Return [x, y] of the center of cell containing provided text 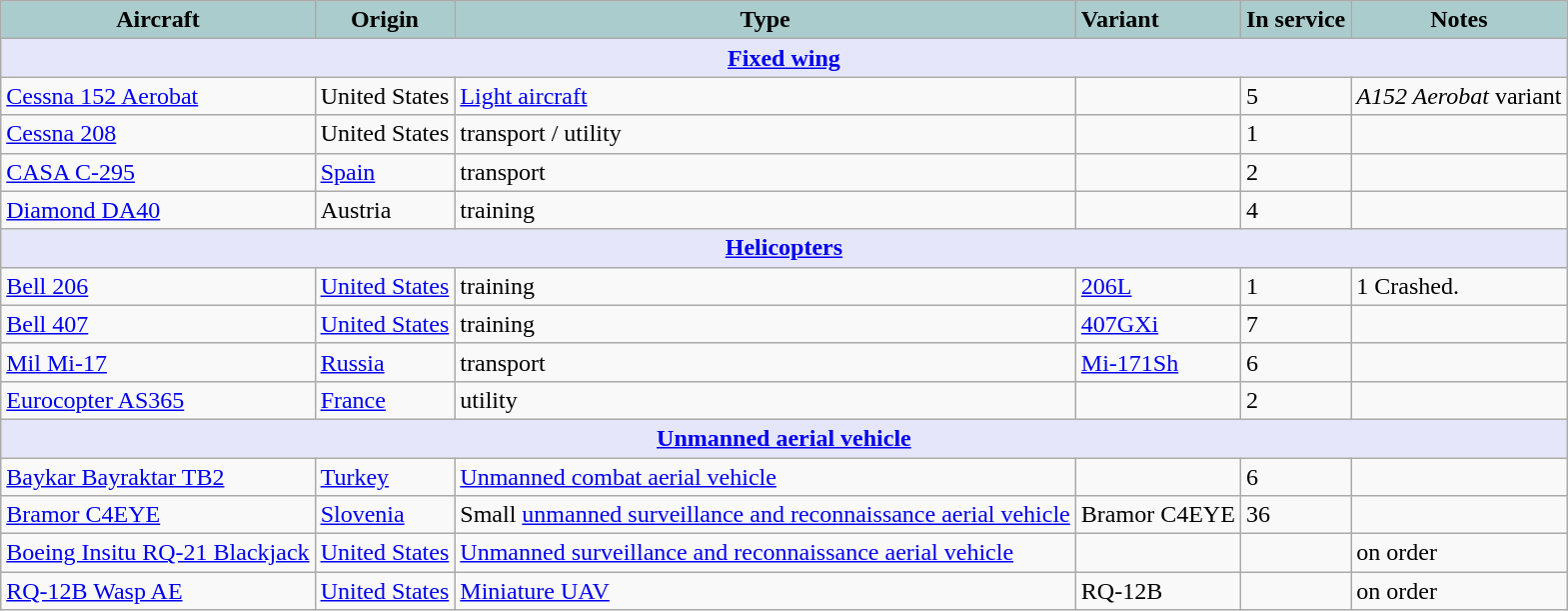
RQ-12B [1157, 591]
Bell 206 [158, 286]
utility [766, 400]
Light aircraft [766, 96]
407GXi [1157, 324]
Russia [385, 362]
Slovenia [385, 515]
Diamond DA40 [158, 210]
Unmanned surveillance and reconnaissance aerial vehicle [766, 553]
Boeing Insitu RQ-21 Blackjack [158, 553]
5 [1295, 96]
Aircraft [158, 20]
France [385, 400]
Small unmanned surveillance and reconnaissance aerial vehicle [766, 515]
Turkey [385, 477]
Notes [1459, 20]
CASA C-295 [158, 172]
7 [1295, 324]
transport / utility [766, 134]
Eurocopter AS365 [158, 400]
Mi-171Sh [1157, 362]
A152 Aerobat variant [1459, 96]
1 Crashed. [1459, 286]
Mil Mi-17 [158, 362]
Helicopters [784, 248]
Type [766, 20]
Cessna 208 [158, 134]
Variant [1157, 20]
Baykar Bayraktar TB2 [158, 477]
Unmanned combat aerial vehicle [766, 477]
Miniature UAV [766, 591]
RQ-12B Wasp AE [158, 591]
4 [1295, 210]
Fixed wing [784, 58]
Spain [385, 172]
In service [1295, 20]
Cessna 152 Aerobat [158, 96]
206L [1157, 286]
Bell 407 [158, 324]
36 [1295, 515]
Unmanned aerial vehicle [784, 438]
Origin [385, 20]
Austria [385, 210]
